Provide the (X, Y) coordinate of the cell's center where the given text is located.  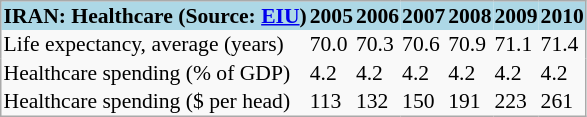
IRAN: Healthcare (Source: EIU) (154, 16)
150 (424, 102)
Life expectancy, average (years) (154, 45)
71.4 (562, 45)
191 (470, 102)
2009 (516, 16)
113 (331, 102)
Healthcare spending (% of GDP) (154, 73)
2007 (424, 16)
223 (516, 102)
2008 (470, 16)
132 (377, 102)
70.3 (377, 45)
2005 (331, 16)
261 (562, 102)
2006 (377, 16)
2010 (562, 16)
70.0 (331, 45)
71.1 (516, 45)
Healthcare spending ($ per head) (154, 102)
70.9 (470, 45)
70.6 (424, 45)
